For the text-containing cell, return its midpoint in [x, y] coordinate format. 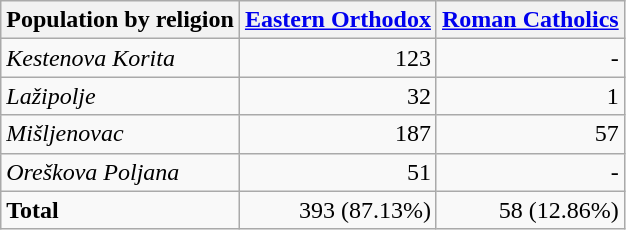
Eastern Orthodox [338, 20]
Roman Catholics [530, 20]
58 (12.86%) [530, 210]
57 [530, 134]
51 [338, 172]
Population by religion [120, 20]
Mišljenovac [120, 134]
123 [338, 58]
Total [120, 210]
Lažipolje [120, 96]
187 [338, 134]
1 [530, 96]
Kestenova Korita [120, 58]
32 [338, 96]
Oreškova Poljana [120, 172]
393 (87.13%) [338, 210]
